Provide the [X, Y] coordinate of the cell's center where the given text is located.  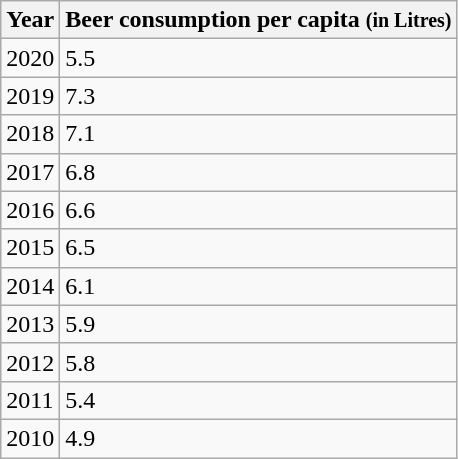
Year [30, 20]
5.4 [258, 400]
2012 [30, 362]
6.6 [258, 210]
6.5 [258, 248]
2014 [30, 286]
2015 [30, 248]
2016 [30, 210]
2010 [30, 438]
7.1 [258, 134]
2019 [30, 96]
5.9 [258, 324]
Beer consumption per capita (in Litres) [258, 20]
6.1 [258, 286]
5.8 [258, 362]
2011 [30, 400]
7.3 [258, 96]
2017 [30, 172]
2018 [30, 134]
2013 [30, 324]
5.5 [258, 58]
2020 [30, 58]
4.9 [258, 438]
6.8 [258, 172]
